Identify which cell holds the provided text, then report its [X, Y] central coordinate. 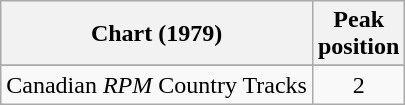
Canadian RPM Country Tracks [157, 85]
Peakposition [358, 34]
2 [358, 85]
Chart (1979) [157, 34]
